Detect which cell encompasses the target text, then output its [X, Y] center coordinate. 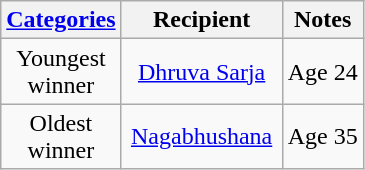
Recipient [202, 20]
Oldest winner [61, 136]
Age 24 [322, 72]
Dhruva Sarja [202, 72]
Youngest winner [61, 72]
Categories [61, 20]
Nagabhushana [202, 136]
Age 35 [322, 136]
Notes [322, 20]
